Find where the given text appears and provide that cell's center as (x, y) coordinate. 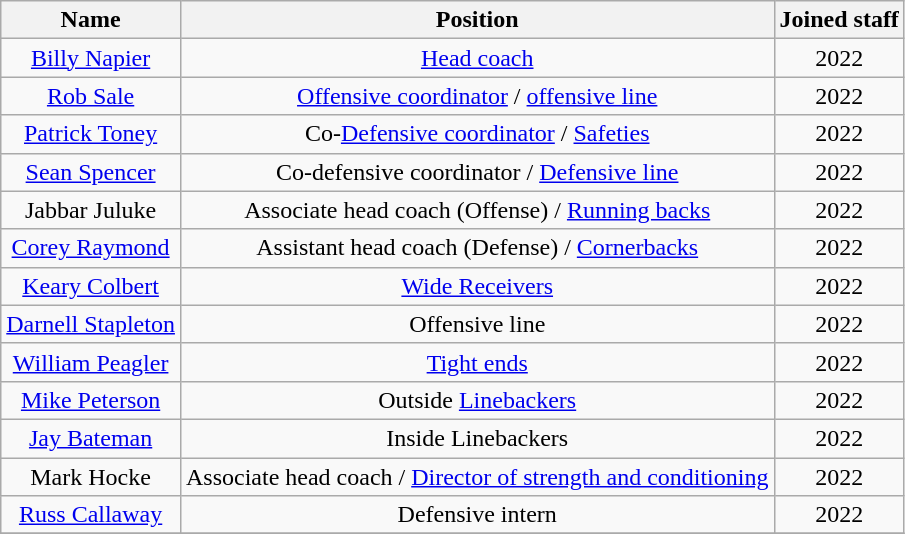
Jay Bateman (91, 438)
Joined staff (839, 20)
Name (91, 20)
Billy Napier (91, 58)
Patrick Toney (91, 134)
Co-Defensive coordinator / Safeties (477, 134)
Darnell Stapleton (91, 324)
William Peagler (91, 362)
Offensive coordinator / offensive line (477, 96)
Defensive intern (477, 515)
Jabbar Juluke (91, 210)
Associate head coach / Director of strength and conditioning (477, 477)
Wide Receivers (477, 286)
Keary Colbert (91, 286)
Co-defensive coordinator / Defensive line (477, 172)
Head coach (477, 58)
Outside Linebackers (477, 400)
Russ Callaway (91, 515)
Position (477, 20)
Mark Hocke (91, 477)
Sean Spencer (91, 172)
Offensive line (477, 324)
Assistant head coach (Defense) / Cornerbacks (477, 248)
Tight ends (477, 362)
Rob Sale (91, 96)
Inside Linebackers (477, 438)
Associate head coach (Offense) / Running backs (477, 210)
Mike Peterson (91, 400)
Corey Raymond (91, 248)
